Provide the [x, y] coordinate of the cell's center where the given text is located.  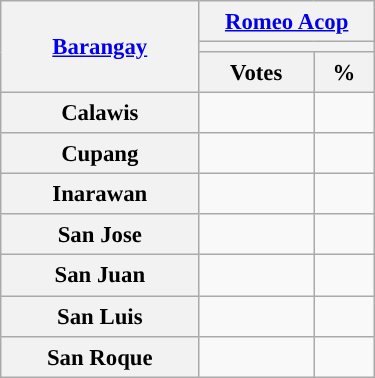
% [344, 72]
San Jose [100, 234]
Calawis [100, 114]
San Juan [100, 276]
Romeo Acop [287, 22]
Inarawan [100, 194]
Cupang [100, 154]
Barangay [100, 47]
San Luis [100, 316]
Votes [256, 72]
San Roque [100, 356]
